Extract the [X, Y] coordinate from the center of the cell holding the provided text.  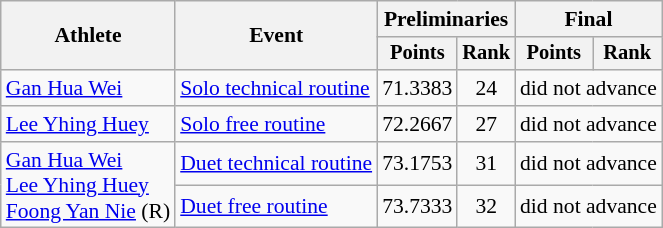
Event [276, 36]
24 [486, 88]
73.7333 [417, 206]
Preliminaries [446, 19]
71.3383 [417, 88]
32 [486, 206]
Solo technical routine [276, 88]
Duet technical routine [276, 164]
27 [486, 124]
Final [588, 19]
73.1753 [417, 164]
31 [486, 164]
Gan Hua Wei [88, 88]
72.2667 [417, 124]
Athlete [88, 36]
Duet free routine [276, 206]
Solo free routine [276, 124]
Lee Yhing Huey [88, 124]
